Provide the (x, y) coordinate of the cell's center where the given text is located.  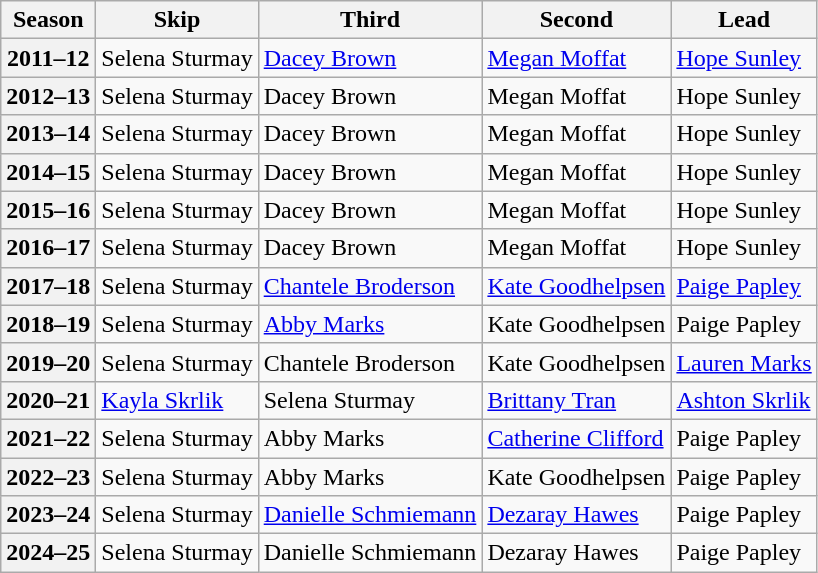
2023–24 (48, 515)
Kayla Skrlik (177, 400)
Catherine Clifford (576, 438)
2021–22 (48, 438)
2015–16 (48, 210)
Brittany Tran (576, 400)
2016–17 (48, 248)
Season (48, 20)
2011–12 (48, 58)
2018–19 (48, 324)
Third (370, 20)
Second (576, 20)
Lead (744, 20)
2012–13 (48, 96)
2017–18 (48, 286)
Lauren Marks (744, 362)
2024–25 (48, 553)
Skip (177, 20)
2022–23 (48, 477)
2013–14 (48, 134)
2014–15 (48, 172)
2019–20 (48, 362)
2020–21 (48, 400)
Ashton Skrlik (744, 400)
